Provide the [x, y] coordinate of the cell's center where the given text is located.  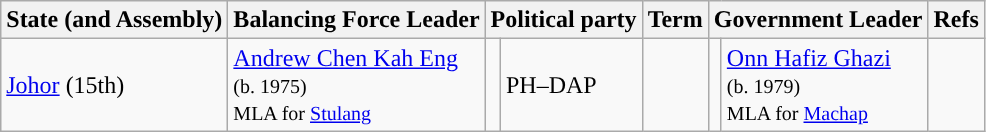
State (and Assembly) [114, 20]
Balancing Force Leader [356, 20]
Term [675, 20]
Government Leader [818, 20]
Onn Hafiz Ghazi(b. 1979)MLA for Machap [824, 85]
PH–DAP [571, 85]
Refs [956, 20]
Johor (15th) [114, 85]
Political party [564, 20]
Andrew Chen Kah Eng(b. 1975)MLA for Stulang [356, 85]
